From the cell containing the given text, extract its center point as [X, Y] coordinate. 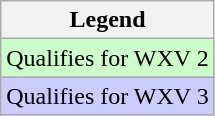
Qualifies for WXV 3 [108, 96]
Qualifies for WXV 2 [108, 58]
Legend [108, 20]
